Locate the cell with the specified text and output its (x, y) center coordinate. 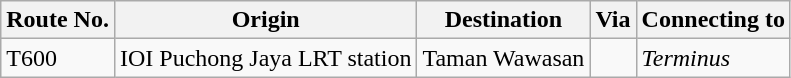
Taman Wawasan (504, 58)
Origin (265, 20)
Terminus (713, 58)
Connecting to (713, 20)
Route No. (58, 20)
Via (613, 20)
IOI Puchong Jaya LRT station (265, 58)
Destination (504, 20)
T600 (58, 58)
